Provide the [X, Y] coordinate of the cell's center where the given text is located.  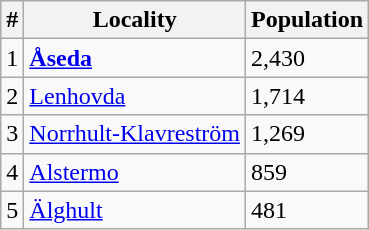
# [12, 20]
Population [306, 20]
Locality [135, 20]
Alstermo [135, 172]
2,430 [306, 58]
Lenhovda [135, 96]
859 [306, 172]
5 [12, 210]
2 [12, 96]
1 [12, 58]
3 [12, 134]
4 [12, 172]
1,714 [306, 96]
Älghult [135, 210]
Åseda [135, 58]
Norrhult-Klavreström [135, 134]
1,269 [306, 134]
481 [306, 210]
